Scan for the cell matching the given text and deliver its (X, Y) coordinate at center. 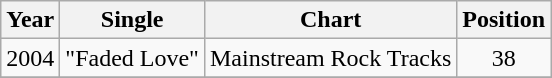
Year (30, 20)
38 (504, 58)
"Faded Love" (132, 58)
2004 (30, 58)
Single (132, 20)
Mainstream Rock Tracks (330, 58)
Chart (330, 20)
Position (504, 20)
